Capture the cell that displays the provided text and extract its [X, Y] central coordinate. 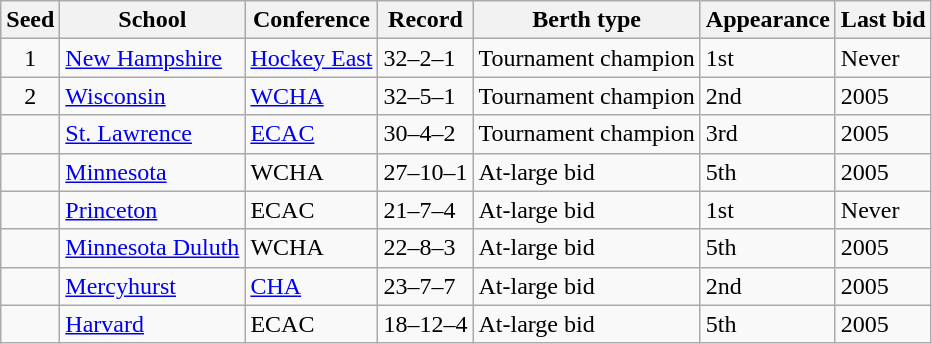
Mercyhurst [152, 286]
Wisconsin [152, 96]
Minnesota Duluth [152, 248]
Hockey East [312, 58]
Harvard [152, 324]
2 [30, 96]
Seed [30, 20]
St. Lawrence [152, 134]
Last bid [883, 20]
27–10–1 [426, 172]
32–2–1 [426, 58]
School [152, 20]
Record [426, 20]
Princeton [152, 210]
Conference [312, 20]
30–4–2 [426, 134]
23–7–7 [426, 286]
3rd [768, 134]
22–8–3 [426, 248]
18–12–4 [426, 324]
1 [30, 58]
21–7–4 [426, 210]
Berth type [586, 20]
Minnesota [152, 172]
Appearance [768, 20]
32–5–1 [426, 96]
New Hampshire [152, 58]
CHA [312, 286]
